Locate the cell with the specified text and output its (x, y) center coordinate. 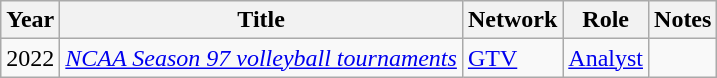
GTV (512, 58)
Year (30, 20)
Analyst (606, 58)
NCAA Season 97 volleyball tournaments (262, 58)
Title (262, 20)
Role (606, 20)
Network (512, 20)
Notes (683, 20)
2022 (30, 58)
